For the text-containing cell, return its midpoint in [x, y] coordinate format. 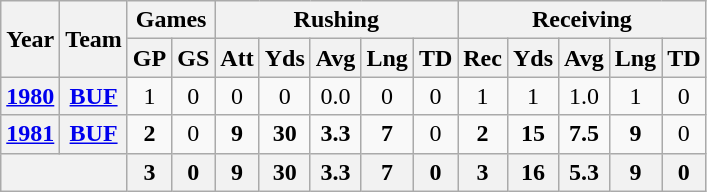
0.0 [336, 96]
GS [194, 58]
Games [170, 20]
Team [94, 39]
16 [532, 172]
Receiving [582, 20]
1980 [30, 96]
1.0 [584, 96]
Att [237, 58]
7.5 [584, 134]
Year [30, 39]
Rushing [336, 20]
Rec [483, 58]
GP [149, 58]
1981 [30, 134]
15 [532, 134]
5.3 [584, 172]
